Find where the given text appears and provide that cell's center as (X, Y) coordinate. 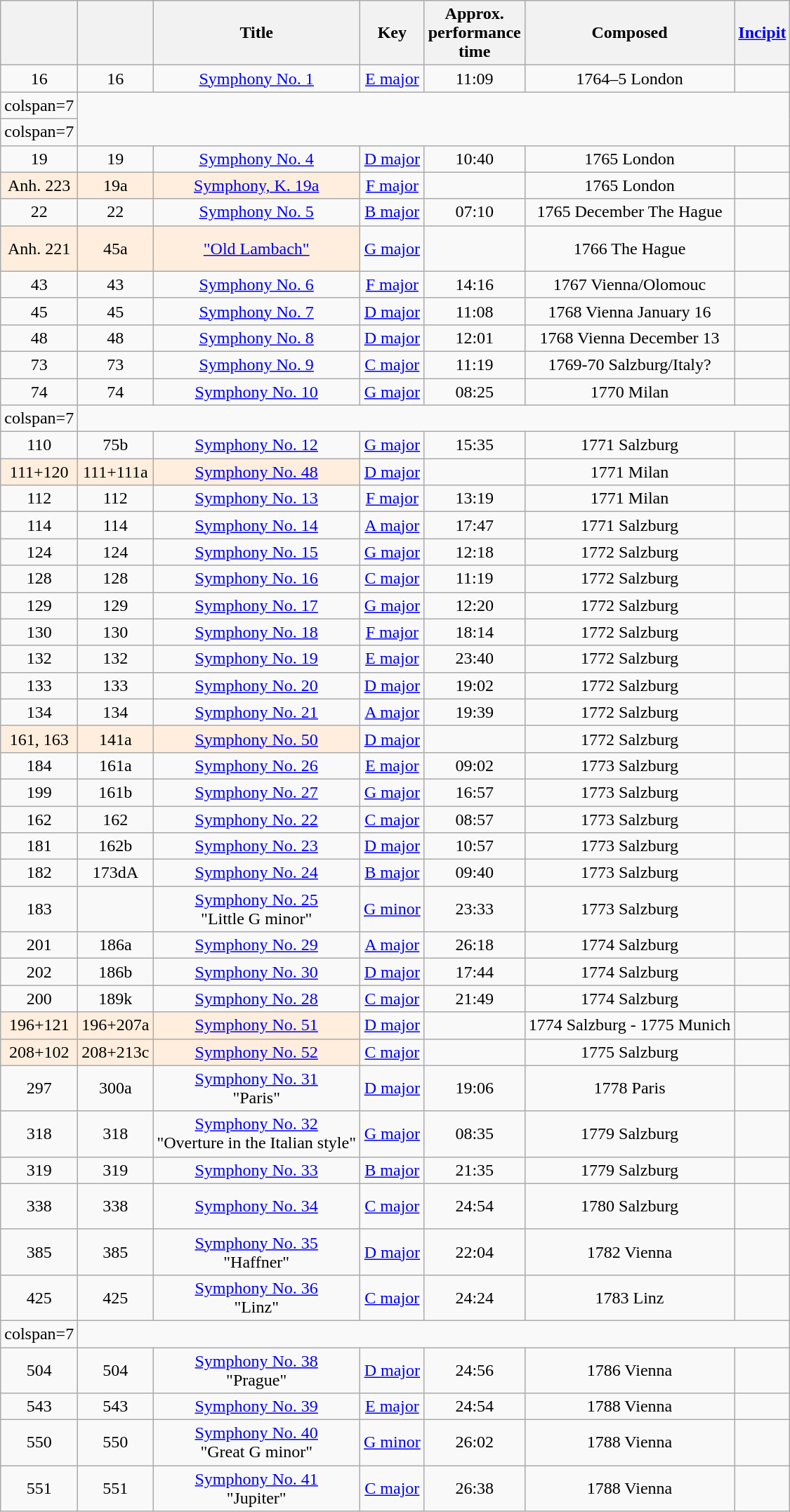
200 (39, 999)
1768 Vienna December 13 (629, 338)
Symphony No. 7 (257, 311)
182 (39, 873)
26:38 (475, 1489)
199 (39, 792)
23:33 (475, 909)
Symphony No. 22 (257, 820)
1783 Linz (629, 1298)
186b (115, 972)
12:20 (475, 605)
Symphony No. 40"Great G minor" (257, 1442)
Symphony No. 29 (257, 945)
Incipit (763, 33)
Symphony No. 18 (257, 632)
Symphony No. 16 (257, 579)
173dA (115, 873)
183 (39, 909)
18:14 (475, 632)
14:16 (475, 284)
Symphony No. 23 (257, 846)
Symphony No. 24 (257, 873)
184 (39, 765)
196+207a (115, 1025)
1775 Salzburg (629, 1052)
202 (39, 972)
1769-70 Salzburg/Italy? (629, 364)
Symphony No. 14 (257, 525)
Symphony No. 50 (257, 739)
Symphony No. 52 (257, 1052)
08:57 (475, 820)
"Old Lambach" (257, 249)
Symphony, K. 19a (257, 185)
Anh. 221 (39, 249)
19:02 (475, 685)
Symphony No. 30 (257, 972)
10:57 (475, 846)
11:08 (475, 311)
45a (115, 249)
75b (115, 445)
Symphony No. 9 (257, 364)
1774 Salzburg - 1775 Munich (629, 1025)
1766 The Hague (629, 249)
Symphony No. 48 (257, 472)
Symphony No. 25"Little G minor" (257, 909)
1768 Vienna January 16 (629, 311)
161b (115, 792)
1780 Salzburg (629, 1207)
141a (115, 739)
Symphony No. 51 (257, 1025)
Composed (629, 33)
17:47 (475, 525)
Symphony No. 32"Overture in the Italian style" (257, 1133)
1770 Milan (629, 391)
Symphony No. 28 (257, 999)
181 (39, 846)
16:57 (475, 792)
21:49 (475, 999)
Symphony No. 41"Jupiter" (257, 1489)
08:25 (475, 391)
Key (392, 33)
161a (115, 765)
Symphony No. 34 (257, 1207)
297 (39, 1089)
Symphony No. 15 (257, 552)
09:02 (475, 765)
Symphony No. 36"Linz" (257, 1298)
26:02 (475, 1442)
Symphony No. 39 (257, 1407)
1778 Paris (629, 1089)
111+120 (39, 472)
1764–5 London (629, 79)
26:18 (475, 945)
09:40 (475, 873)
Symphony No. 1 (257, 79)
17:44 (475, 972)
Symphony No. 35"Haffner" (257, 1251)
189k (115, 999)
300a (115, 1089)
161, 163 (39, 739)
Symphony No. 19 (257, 659)
Anh. 223 (39, 185)
Symphony No. 31"Paris" (257, 1089)
23:40 (475, 659)
19a (115, 185)
Symphony No. 17 (257, 605)
Approx.performancetime (475, 33)
Symphony No. 33 (257, 1170)
10:40 (475, 159)
1767 Vienna/Olomouc (629, 284)
12:18 (475, 552)
07:10 (475, 212)
1786 Vienna (629, 1369)
13:19 (475, 499)
24:24 (475, 1298)
Symphony No. 26 (257, 765)
208+102 (39, 1052)
Symphony No. 38"Prague" (257, 1369)
19:39 (475, 712)
Title (257, 33)
21:35 (475, 1170)
Symphony No. 27 (257, 792)
196+121 (39, 1025)
201 (39, 945)
Symphony No. 8 (257, 338)
11:09 (475, 79)
Symphony No. 20 (257, 685)
12:01 (475, 338)
Symphony No. 4 (257, 159)
08:35 (475, 1133)
Symphony No. 10 (257, 391)
1765 December The Hague (629, 212)
111+111a (115, 472)
22:04 (475, 1251)
110 (39, 445)
15:35 (475, 445)
24:56 (475, 1369)
Symphony No. 6 (257, 284)
162b (115, 846)
Symphony No. 21 (257, 712)
208+213c (115, 1052)
19:06 (475, 1089)
Symphony No. 12 (257, 445)
186a (115, 945)
Symphony No. 5 (257, 212)
1782 Vienna (629, 1251)
Symphony No. 13 (257, 499)
